For the text-containing cell, return its midpoint in (X, Y) coordinate format. 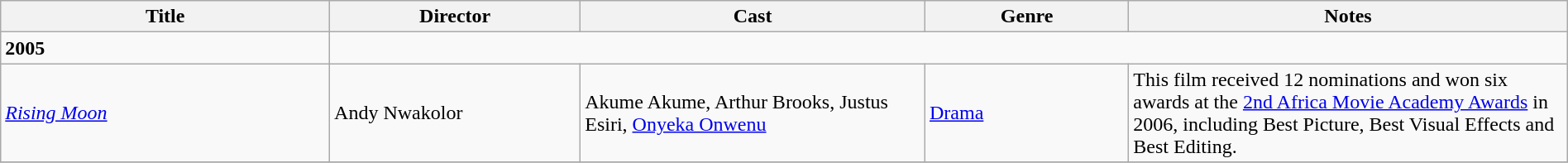
Notes (1348, 17)
Title (165, 17)
Director (455, 17)
Rising Moon (165, 113)
Cast (753, 17)
Akume Akume, Arthur Brooks, Justus Esiri, Onyeka Onwenu (753, 113)
Genre (1026, 17)
Drama (1026, 113)
Andy Nwakolor (455, 113)
2005 (165, 48)
